Identify which cell holds the provided text, then report its [X, Y] central coordinate. 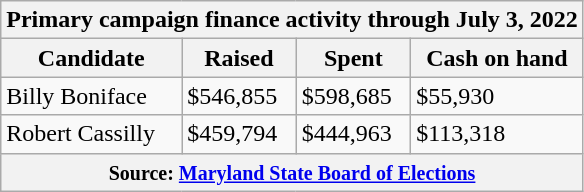
Robert Cassilly [92, 134]
Raised [239, 58]
Cash on hand [498, 58]
Billy Boniface [92, 96]
$113,318 [498, 134]
$598,685 [353, 96]
Spent [353, 58]
Primary campaign finance activity through July 3, 2022 [292, 20]
$444,963 [353, 134]
Source: Maryland State Board of Elections [292, 172]
Candidate [92, 58]
$459,794 [239, 134]
$55,930 [498, 96]
$546,855 [239, 96]
